Capture the cell that displays the provided text and extract its [X, Y] central coordinate. 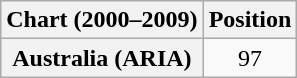
Chart (2000–2009) [102, 20]
Position [250, 20]
Australia (ARIA) [102, 58]
97 [250, 58]
